Search for the cell housing the specified text and yield its (x, y) center coordinate. 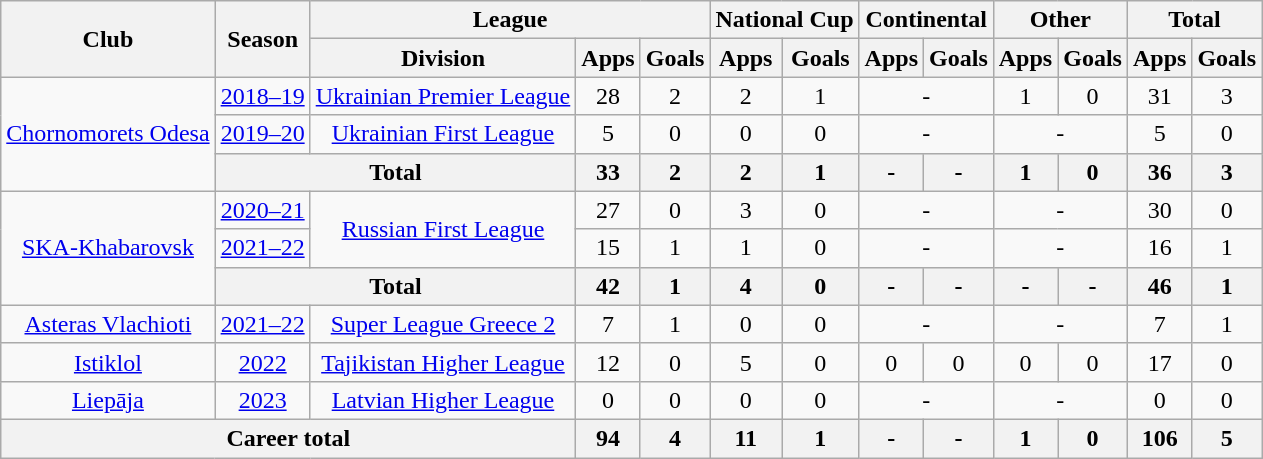
Super League Greece 2 (443, 324)
2023 (262, 400)
2020–21 (262, 210)
Continental (926, 20)
106 (1159, 438)
16 (1159, 248)
Other (1060, 20)
National Cup (784, 20)
2022 (262, 362)
17 (1159, 362)
Istiklol (108, 362)
Chornomorets Odesa (108, 134)
SKA-Khabarovsk (108, 248)
Club (108, 39)
Russian First League (443, 229)
15 (608, 248)
Tajikistan Higher League (443, 362)
Career total (288, 438)
Ukrainian First League (443, 134)
2019–20 (262, 134)
Season (262, 39)
27 (608, 210)
Ukrainian Premier League (443, 96)
94 (608, 438)
11 (746, 438)
46 (1159, 286)
Liepāja (108, 400)
28 (608, 96)
36 (1159, 172)
12 (608, 362)
42 (608, 286)
33 (608, 172)
31 (1159, 96)
Division (443, 58)
League (510, 20)
2018–19 (262, 96)
Asteras Vlachioti (108, 324)
30 (1159, 210)
Latvian Higher League (443, 400)
